For the text-containing cell, return its midpoint in [X, Y] coordinate format. 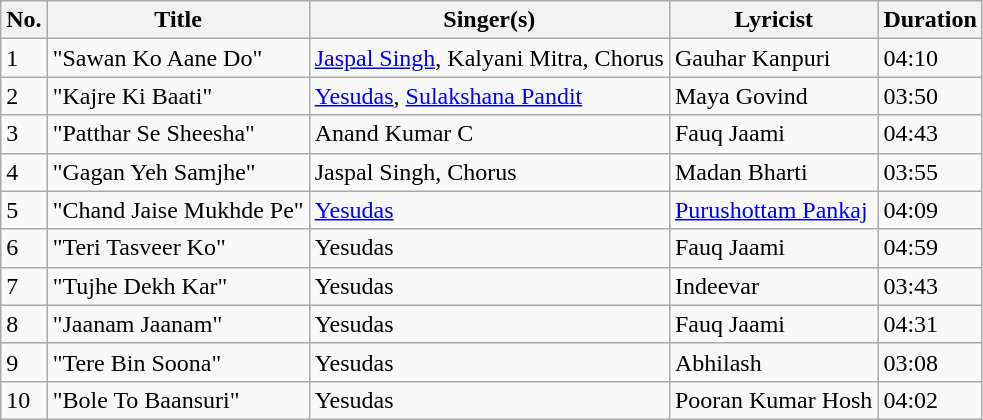
"Jaanam Jaanam" [178, 324]
"Sawan Ko Aane Do" [178, 58]
"Tere Bin Soona" [178, 362]
04:43 [930, 134]
Anand Kumar C [489, 134]
"Bole To Baansuri" [178, 400]
"Teri Tasveer Ko" [178, 248]
Gauhar Kanpuri [773, 58]
Maya Govind [773, 96]
03:55 [930, 172]
10 [24, 400]
2 [24, 96]
8 [24, 324]
9 [24, 362]
5 [24, 210]
Singer(s) [489, 20]
Madan Bharti [773, 172]
03:43 [930, 286]
04:59 [930, 248]
03:50 [930, 96]
04:02 [930, 400]
Abhilash [773, 362]
"Chand Jaise Mukhde Pe" [178, 210]
1 [24, 58]
Jaspal Singh, Chorus [489, 172]
Pooran Kumar Hosh [773, 400]
Title [178, 20]
Duration [930, 20]
No. [24, 20]
"Tujhe Dekh Kar" [178, 286]
Indeevar [773, 286]
Purushottam Pankaj [773, 210]
04:10 [930, 58]
"Kajre Ki Baati" [178, 96]
6 [24, 248]
Jaspal Singh, Kalyani Mitra, Chorus [489, 58]
04:09 [930, 210]
7 [24, 286]
3 [24, 134]
04:31 [930, 324]
Yesudas, Sulakshana Pandit [489, 96]
03:08 [930, 362]
Lyricist [773, 20]
4 [24, 172]
"Gagan Yeh Samjhe" [178, 172]
"Patthar Se Sheesha" [178, 134]
